Find where the given text appears and provide that cell's center as [X, Y] coordinate. 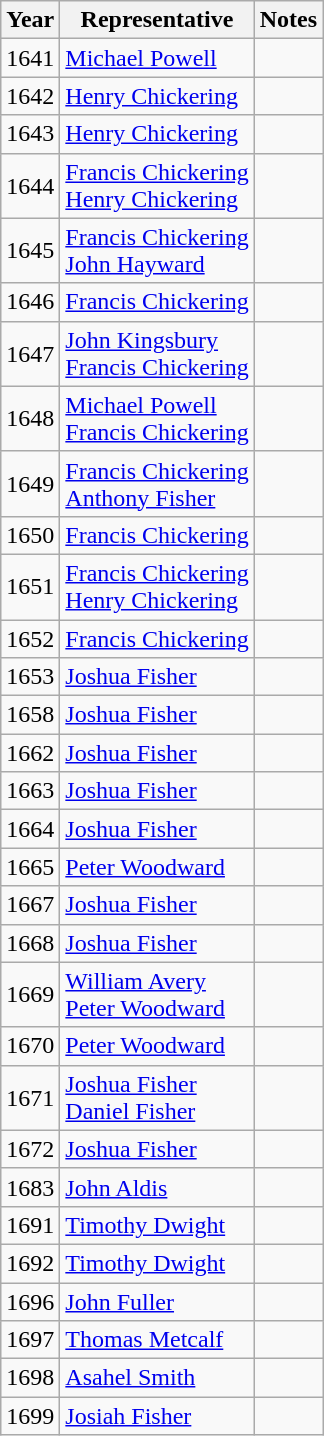
1651 [30, 586]
1663 [30, 791]
1698 [30, 1378]
1667 [30, 905]
1692 [30, 1263]
1670 [30, 1046]
Michael Powell [157, 58]
1691 [30, 1225]
Representative [157, 20]
1649 [30, 484]
1668 [30, 943]
1648 [30, 418]
Francis ChickeringJohn Hayward [157, 250]
John Fuller [157, 1301]
1645 [30, 250]
1643 [30, 134]
1646 [30, 302]
1653 [30, 677]
Asahel Smith [157, 1378]
Notes [288, 20]
1683 [30, 1187]
John Kingsbury Francis Chickering [157, 354]
1696 [30, 1301]
1658 [30, 715]
1665 [30, 867]
Francis ChickeringAnthony Fisher [157, 484]
Josiah Fisher [157, 1416]
1644 [30, 186]
1662 [30, 753]
1647 [30, 354]
1669 [30, 994]
1664 [30, 829]
John Aldis [157, 1187]
1641 [30, 58]
1672 [30, 1149]
Joshua Fisher Daniel Fisher [157, 1098]
1652 [30, 639]
1699 [30, 1416]
Thomas Metcalf [157, 1340]
Michael Powell Francis Chickering [157, 418]
1650 [30, 535]
1671 [30, 1098]
1697 [30, 1340]
William AveryPeter Woodward [157, 994]
Year [30, 20]
1642 [30, 96]
